Capture the cell that displays the provided text and extract its (X, Y) central coordinate. 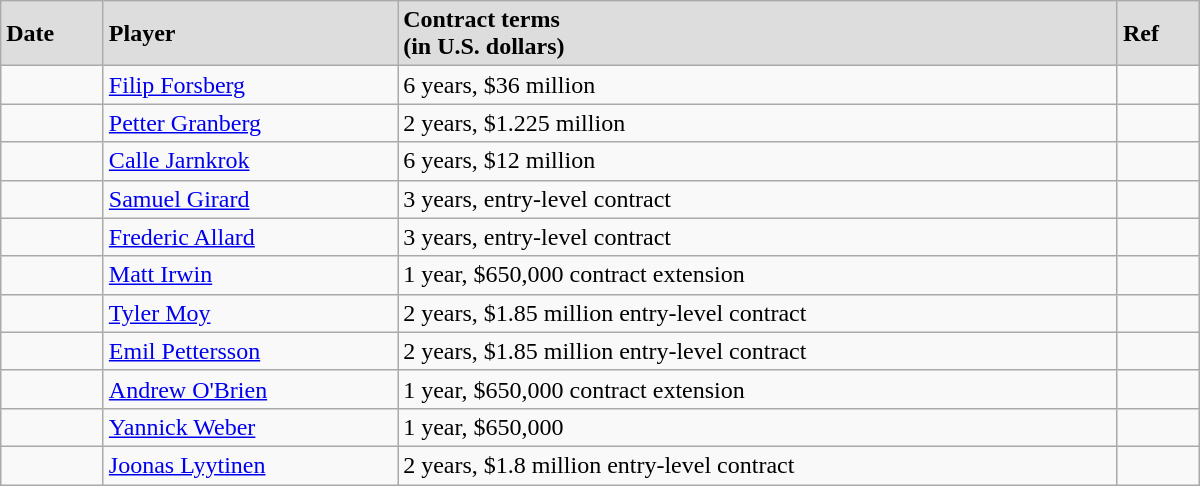
Emil Pettersson (250, 351)
Calle Jarnkrok (250, 161)
Player (250, 34)
Contract terms(in U.S. dollars) (758, 34)
2 years, $1.8 million entry-level contract (758, 465)
Ref (1158, 34)
6 years, $36 million (758, 85)
Filip Forsberg (250, 85)
1 year, $650,000 (758, 427)
Yannick Weber (250, 427)
Petter Granberg (250, 123)
2 years, $1.225 million (758, 123)
Date (52, 34)
Samuel Girard (250, 199)
Andrew O'Brien (250, 389)
Joonas Lyytinen (250, 465)
Tyler Moy (250, 313)
Matt Irwin (250, 275)
6 years, $12 million (758, 161)
Frederic Allard (250, 237)
